Pinpoint the cell where the given text exists, returning its (X, Y) midpoint coordinate. 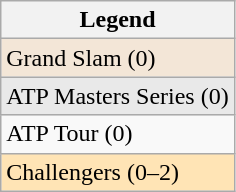
ATP Masters Series (0) (118, 96)
Legend (118, 20)
Grand Slam (0) (118, 58)
ATP Tour (0) (118, 134)
Challengers (0–2) (118, 172)
